Find where the given text appears and provide that cell's center as [X, Y] coordinate. 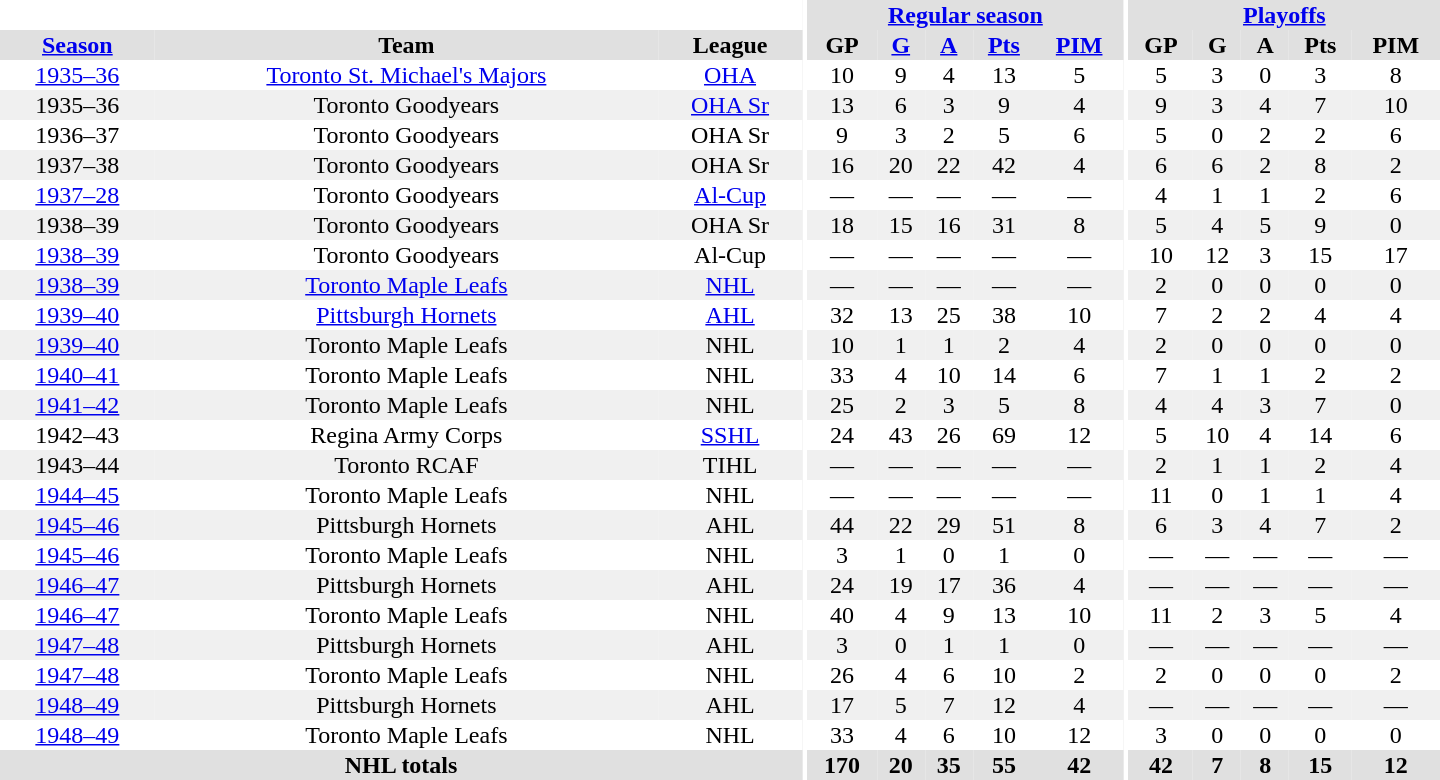
1943–44 [78, 465]
1937–28 [78, 195]
NHL totals [401, 765]
32 [842, 315]
1944–45 [78, 495]
Team [406, 45]
OHA [730, 75]
170 [842, 765]
1942–43 [78, 435]
40 [842, 615]
55 [1004, 765]
35 [949, 765]
Regular season [965, 15]
31 [1004, 225]
League [730, 45]
Season [78, 45]
51 [1004, 525]
Toronto RCAF [406, 465]
1937–38 [78, 165]
Regina Army Corps [406, 435]
TIHL [730, 465]
36 [1004, 585]
1936–37 [78, 135]
38 [1004, 315]
SSHL [730, 435]
29 [949, 525]
43 [901, 435]
44 [842, 525]
1941–42 [78, 405]
19 [901, 585]
1940–41 [78, 375]
Toronto St. Michael's Majors [406, 75]
18 [842, 225]
69 [1004, 435]
Playoffs [1284, 15]
